Scan for the cell matching the given text and deliver its (X, Y) coordinate at center. 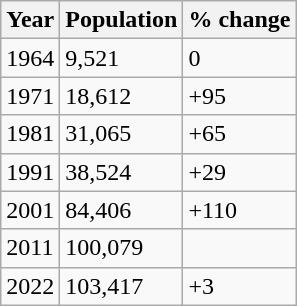
31,065 (122, 134)
1971 (30, 96)
Year (30, 20)
2001 (30, 210)
100,079 (122, 248)
1964 (30, 58)
+65 (240, 134)
9,521 (122, 58)
84,406 (122, 210)
0 (240, 58)
% change (240, 20)
2011 (30, 248)
38,524 (122, 172)
Population (122, 20)
+110 (240, 210)
1981 (30, 134)
18,612 (122, 96)
+29 (240, 172)
2022 (30, 286)
103,417 (122, 286)
+95 (240, 96)
+3 (240, 286)
1991 (30, 172)
